Identify which cell holds the provided text, then report its [x, y] central coordinate. 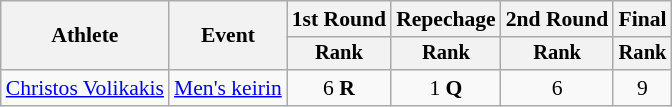
9 [642, 88]
6 [558, 88]
6 R [339, 88]
1st Round [339, 19]
Repechage [446, 19]
Christos Volikakis [85, 88]
Athlete [85, 36]
Men's keirin [228, 88]
2nd Round [558, 19]
Event [228, 36]
Final [642, 19]
1 Q [446, 88]
